Extract the (x, y) coordinate from the center of the cell holding the provided text.  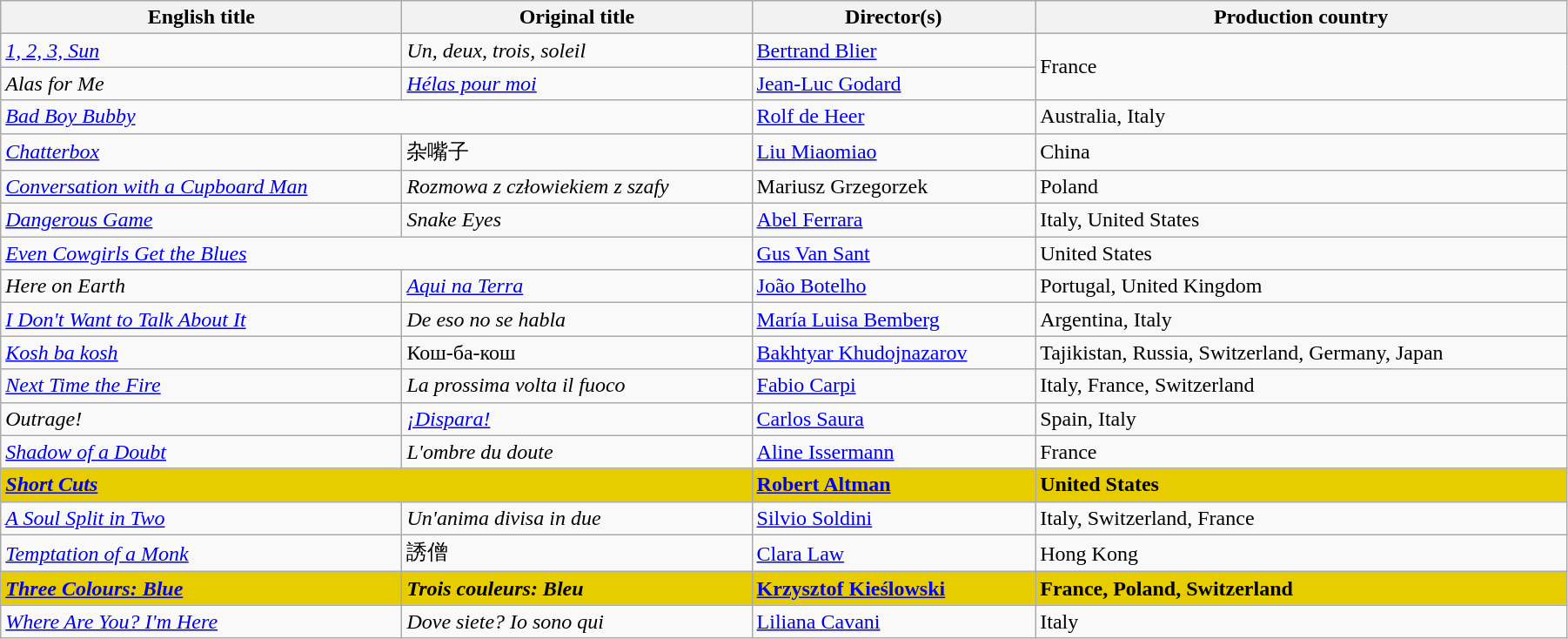
Jean-Luc Godard (894, 84)
Outrage! (202, 419)
Aline Issermann (894, 452)
¡Dispara! (577, 419)
Portugal, United Kingdom (1302, 286)
Fabio Carpi (894, 386)
China (1302, 151)
Hélas pour moi (577, 84)
Italy, France, Switzerland (1302, 386)
L'ombre du doute (577, 452)
Where Are You? I'm Here (202, 622)
杂嘴子 (577, 151)
Conversation with a Cupboard Man (202, 187)
Bakhtyar Khudojnazarov (894, 353)
Кош-ба-кош (577, 353)
Shadow of a Doubt (202, 452)
Tajikistan, Russia, Switzerland, Germany, Japan (1302, 353)
Australia, Italy (1302, 117)
Even Cowgirls Get the Blues (376, 253)
Silvio Soldini (894, 518)
Italy, United States (1302, 220)
Rolf de Heer (894, 117)
Original title (577, 17)
Dangerous Game (202, 220)
Abel Ferrara (894, 220)
Carlos Saura (894, 419)
Dove siete? Io sono qui (577, 622)
Alas for Me (202, 84)
Argentina, Italy (1302, 319)
Liliana Cavani (894, 622)
Director(s) (894, 17)
Spain, Italy (1302, 419)
Bad Boy Bubby (376, 117)
English title (202, 17)
A Soul Split in Two (202, 518)
Gus Van Sant (894, 253)
Here on Earth (202, 286)
I Don't Want to Talk About It (202, 319)
Chatterbox (202, 151)
Hong Kong (1302, 554)
Un, deux, trois, soleil (577, 50)
Mariusz Grzegorzek (894, 187)
Short Cuts (376, 485)
France, Poland, Switzerland (1302, 589)
誘僧 (577, 554)
Un'anima divisa in due (577, 518)
João Botelho (894, 286)
Trois couleurs: Bleu (577, 589)
Temptation of a Monk (202, 554)
Italy (1302, 622)
1, 2, 3, Sun (202, 50)
De eso no se habla (577, 319)
María Luisa Bemberg (894, 319)
Italy, Switzerland, France (1302, 518)
Kosh ba kosh (202, 353)
La prossima volta il fuoco (577, 386)
Krzysztof Kieślowski (894, 589)
Bertrand Blier (894, 50)
Liu Miaomiao (894, 151)
Rozmowa z człowiekiem z szafy (577, 187)
Next Time the Fire (202, 386)
Aqui na Terra (577, 286)
Production country (1302, 17)
Three Colours: Blue (202, 589)
Snake Eyes (577, 220)
Robert Altman (894, 485)
Poland (1302, 187)
Clara Law (894, 554)
